Capture the cell that displays the provided text and extract its [X, Y] central coordinate. 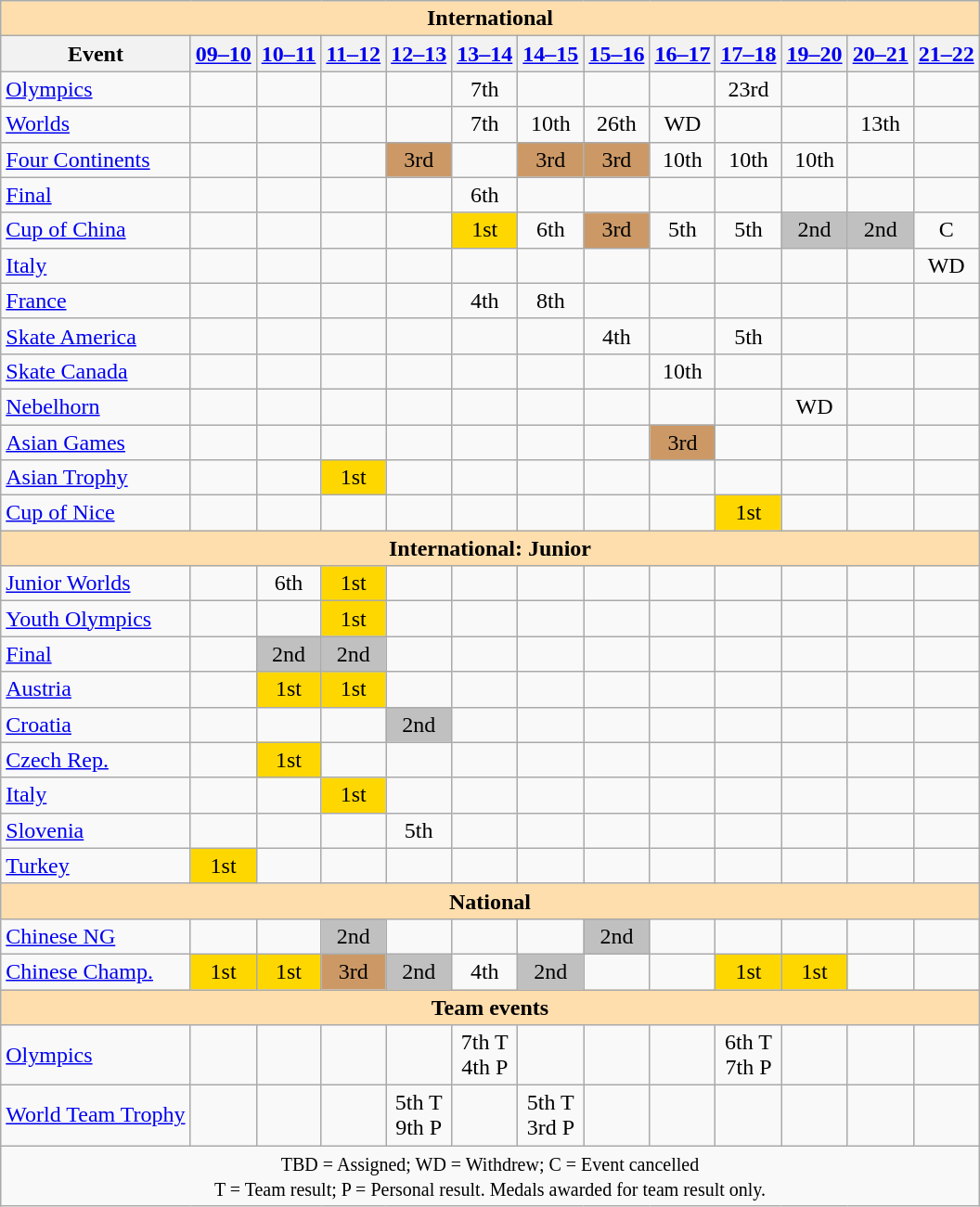
National [490, 901]
France [96, 301]
Chinese NG [96, 936]
21–22 [947, 54]
6th T 7th P [748, 1056]
10–11 [289, 54]
Czech Rep. [96, 760]
26th [616, 124]
12–13 [419, 54]
7th T 4th P [484, 1056]
Slovenia [96, 830]
09–10 [223, 54]
8th [551, 301]
International: Junior [490, 548]
Turkey [96, 866]
Cup of Nice [96, 513]
TBD = Assigned; WD = Withdrew; C = Event cancelled T = Team result; P = Personal result. Medals awarded for team result only. [490, 1176]
15–16 [616, 54]
16–17 [683, 54]
International [490, 19]
5th T9th P [419, 1115]
Asian Trophy [96, 478]
Skate America [96, 336]
Austria [96, 689]
Cup of China [96, 230]
Asian Games [96, 443]
13–14 [484, 54]
Junior Worlds [96, 584]
Croatia [96, 725]
5th T3rd P [551, 1115]
14–15 [551, 54]
C [947, 230]
11–12 [354, 54]
World Team Trophy [96, 1115]
Worlds [96, 124]
Skate Canada [96, 371]
Event [96, 54]
17–18 [748, 54]
23rd [748, 89]
Four Continents [96, 160]
13th [880, 124]
Team events [490, 1007]
20–21 [880, 54]
Nebelhorn [96, 406]
Youth Olympics [96, 619]
19–20 [815, 54]
Chinese Champ. [96, 971]
